Locate the cell with the specified text and output its (x, y) center coordinate. 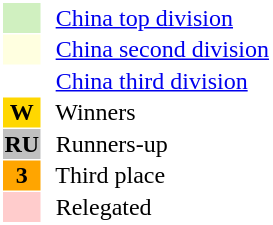
RU (22, 144)
China top division (156, 18)
Winners (156, 113)
Third place (156, 175)
W (22, 113)
3 (22, 175)
China second division (156, 49)
China third division (156, 81)
Relegated (156, 207)
Runners-up (156, 144)
